Pinpoint the cell where the given text exists, returning its (x, y) midpoint coordinate. 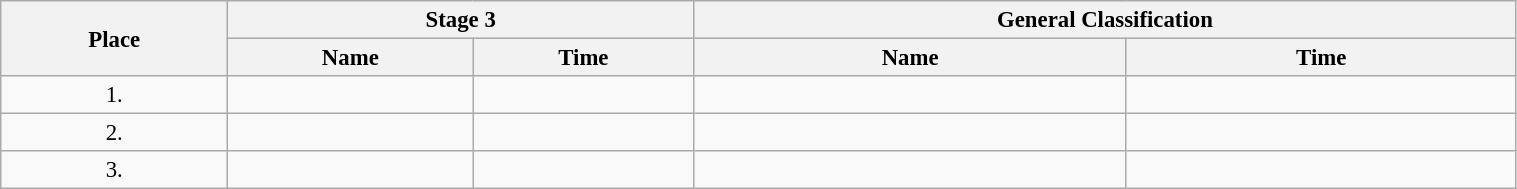
Stage 3 (461, 20)
Place (114, 38)
General Classification (1105, 20)
1. (114, 95)
3. (114, 170)
2. (114, 133)
